Provide the [X, Y] coordinate of the cell's center where the given text is located.  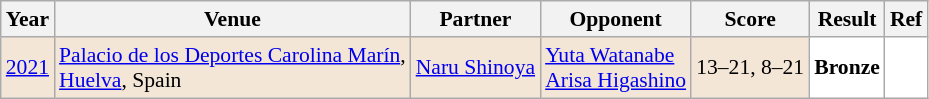
Opponent [616, 19]
13–21, 8–21 [750, 68]
Score [750, 19]
Naru Shinoya [476, 68]
Partner [476, 19]
Bronze [847, 68]
Result [847, 19]
Palacio de los Deportes Carolina Marín,Huelva, Spain [232, 68]
Ref [906, 19]
Yuta Watanabe Arisa Higashino [616, 68]
2021 [28, 68]
Venue [232, 19]
Year [28, 19]
